Capture the cell that displays the provided text and extract its [x, y] central coordinate. 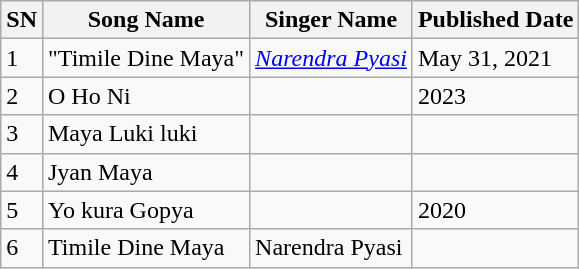
3 [22, 134]
O Ho Ni [146, 96]
Timile Dine Maya [146, 248]
1 [22, 58]
Published Date [495, 20]
Song Name [146, 20]
6 [22, 248]
Maya Luki luki [146, 134]
4 [22, 172]
Yo kura Gopya [146, 210]
5 [22, 210]
2023 [495, 96]
SN [22, 20]
2 [22, 96]
Jyan Maya [146, 172]
May 31, 2021 [495, 58]
Singer Name [332, 20]
2020 [495, 210]
"Timile Dine Maya" [146, 58]
